Identify which cell holds the provided text, then report its (x, y) central coordinate. 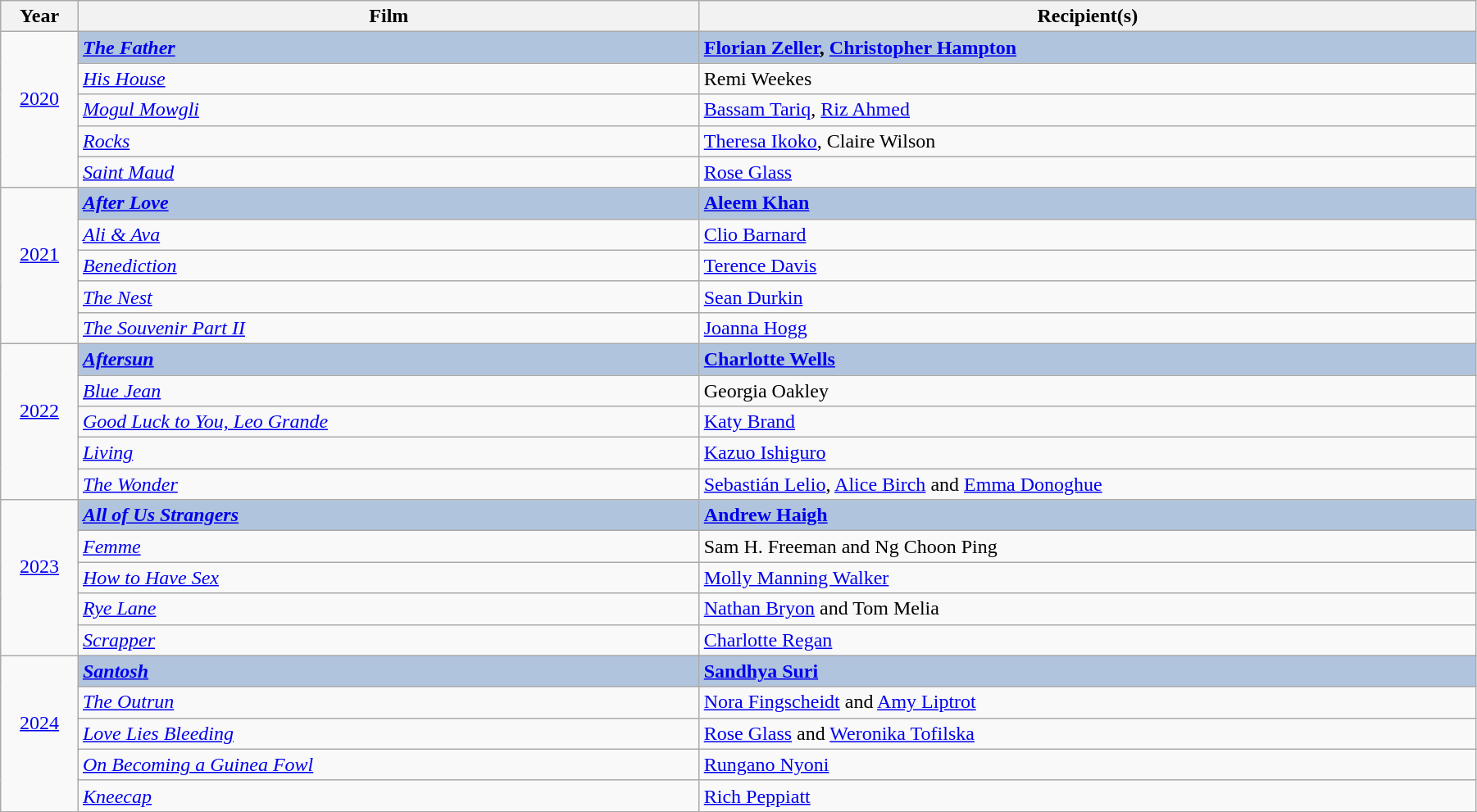
Clio Barnard (1087, 234)
The Wonder (389, 484)
Sam H. Freeman and Ng Choon Ping (1087, 547)
Rungano Nyoni (1087, 764)
Blue Jean (389, 391)
Bassam Tariq, Riz Ahmed (1087, 110)
2021 (39, 265)
Kneecap (389, 796)
Recipient(s) (1087, 16)
Love Lies Bleeding (389, 733)
Theresa Ikoko, Claire Wilson (1087, 141)
2023 (39, 578)
The Nest (389, 297)
On Becoming a Guinea Fowl (389, 764)
After Love (389, 203)
2022 (39, 421)
Scrapper (389, 640)
Year (39, 16)
Rye Lane (389, 609)
Rich Peppiatt (1087, 796)
Remi Weekes (1087, 79)
Andrew Haigh (1087, 515)
Sebastián Lelio, Alice Birch and Emma Donoghue (1087, 484)
His House (389, 79)
2020 (39, 110)
Charlotte Regan (1087, 640)
Rocks (389, 141)
Molly Manning Walker (1087, 578)
Nathan Bryon and Tom Melia (1087, 609)
Terence Davis (1087, 265)
Femme (389, 547)
Kazuo Ishiguro (1087, 453)
Good Luck to You, Leo Grande (389, 422)
Mogul Mowgli (389, 110)
How to Have Sex (389, 578)
Nora Fingscheidt and Amy Liptrot (1087, 702)
Rose Glass (1087, 172)
Sean Durkin (1087, 297)
The Father (389, 48)
Santosh (389, 671)
The Souvenir Part II (389, 328)
Sandhya Suri (1087, 671)
Charlotte Wells (1087, 359)
Katy Brand (1087, 422)
Georgia Oakley (1087, 391)
2024 (39, 733)
All of Us Strangers (389, 515)
Joanna Hogg (1087, 328)
Benediction (389, 265)
Saint Maud (389, 172)
Rose Glass and Weronika Tofilska (1087, 733)
Aftersun (389, 359)
Aleem Khan (1087, 203)
Film (389, 16)
Ali & Ava (389, 234)
Florian Zeller, Christopher Hampton (1087, 48)
The Outrun (389, 702)
Living (389, 453)
